Return [x, y] of the center of cell containing provided text 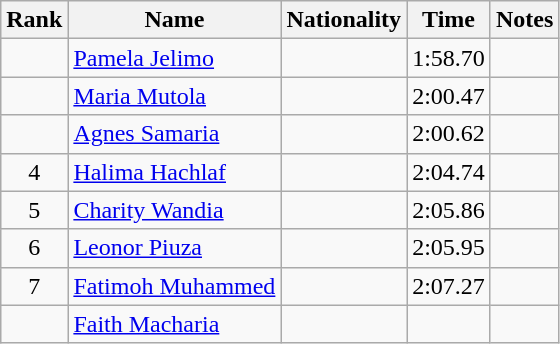
Time [449, 20]
2:05.95 [449, 248]
Notes [524, 20]
Maria Mutola [174, 96]
Fatimoh Muhammed [174, 286]
Name [174, 20]
Charity Wandia [174, 210]
1:58.70 [449, 58]
2:00.62 [449, 134]
7 [34, 286]
Faith Macharia [174, 324]
2:05.86 [449, 210]
Halima Hachlaf [174, 172]
2:07.27 [449, 286]
2:00.47 [449, 96]
Pamela Jelimo [174, 58]
2:04.74 [449, 172]
Rank [34, 20]
Leonor Piuza [174, 248]
4 [34, 172]
Agnes Samaria [174, 134]
5 [34, 210]
6 [34, 248]
Nationality [344, 20]
